Extract the [X, Y] coordinate from the center of the cell holding the provided text.  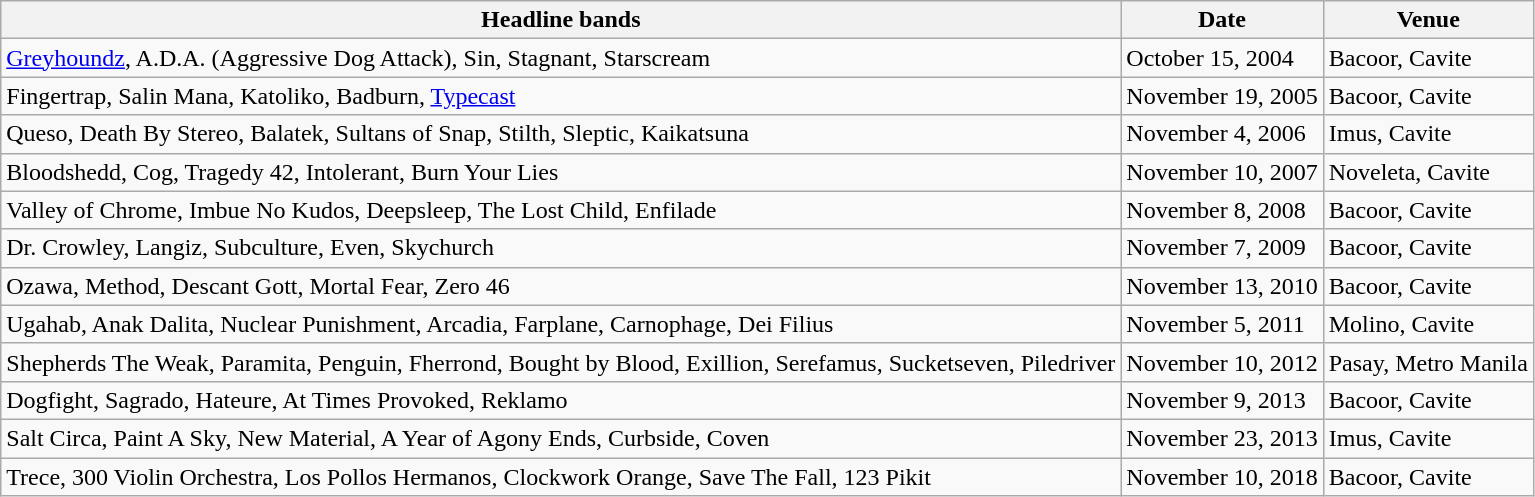
Shepherds The Weak, Paramita, Penguin, Fherrond, Bought by Blood, Exillion, Serefamus, Sucketseven, Piledriver [561, 362]
November 10, 2007 [1222, 172]
Ugahab, Anak Dalita, Nuclear Punishment, Arcadia, Farplane, Carnophage, Dei Filius [561, 324]
November 10, 2012 [1222, 362]
Greyhoundz, A.D.A. (Aggressive Dog Attack), Sin, Stagnant, Starscream [561, 58]
Dogfight, Sagrado, Hateure, At Times Provoked, Reklamo [561, 400]
Fingertrap, Salin Mana, Katoliko, Badburn, Typecast [561, 96]
November 5, 2011 [1222, 324]
Trece, 300 Violin Orchestra, Los Pollos Hermanos, Clockwork Orange, Save The Fall, 123 Pikit [561, 477]
November 8, 2008 [1222, 210]
November 19, 2005 [1222, 96]
November 9, 2013 [1222, 400]
October 15, 2004 [1222, 58]
Molino, Cavite [1428, 324]
Venue [1428, 20]
November 10, 2018 [1222, 477]
Queso, Death By Stereo, Balatek, Sultans of Snap, Stilth, Sleptic, Kaikatsuna [561, 134]
November 13, 2010 [1222, 286]
Pasay, Metro Manila [1428, 362]
November 23, 2013 [1222, 438]
Bloodshedd, Cog, Tragedy 42, Intolerant, Burn Your Lies [561, 172]
Dr. Crowley, Langiz, Subculture, Even, Skychurch [561, 248]
Salt Circa, Paint A Sky, New Material, A Year of Agony Ends, Curbside, Coven [561, 438]
Date [1222, 20]
Valley of Chrome, Imbue No Kudos, Deepsleep, The Lost Child, Enfilade [561, 210]
Ozawa, Method, Descant Gott, Mortal Fear, Zero 46 [561, 286]
November 4, 2006 [1222, 134]
Noveleta, Cavite [1428, 172]
Headline bands [561, 20]
November 7, 2009 [1222, 248]
